Search for the cell housing the specified text and yield its [x, y] center coordinate. 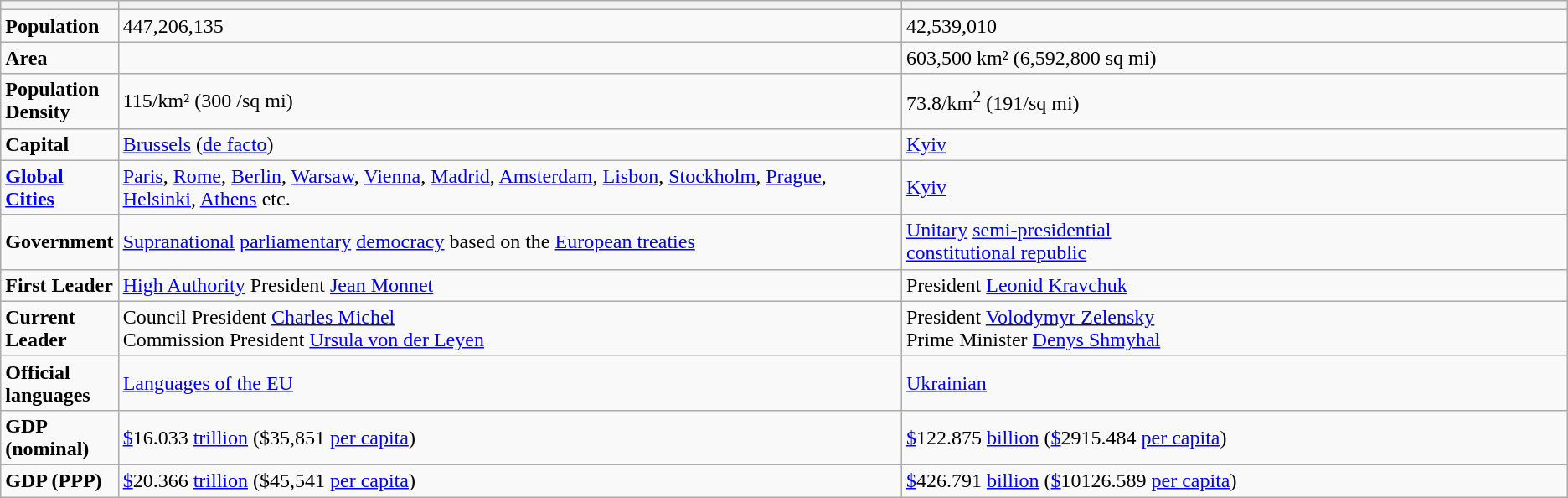
Current Leader [59, 329]
Capital [59, 144]
President Leonid Kravchuk [1235, 285]
Official languages [59, 382]
President Volodymyr Zelensky Prime Minister Denys Shmyhal [1235, 329]
Ukrainian [1235, 382]
447,206,135 [509, 26]
Unitary semi-presidentialconstitutional republic [1235, 241]
First Leader [59, 285]
$20.366 trillion ($45,541 per capita) [509, 480]
603,500 km² (6,592,800 sq mi) [1235, 58]
Population [59, 26]
High Authority President Jean Monnet [509, 285]
Paris, Rome, Berlin, Warsaw, Vienna, Madrid, Amsterdam, Lisbon, Stockholm, Prague, Helsinki, Athens etc. [509, 188]
115/km² (300 /sq mi) [509, 101]
Languages of the EU [509, 382]
Council President Charles Michel Commission President Ursula von der Leyen [509, 329]
Area [59, 58]
Population Density [59, 101]
Supranational parliamentary democracy based on the European treaties [509, 241]
Global Cities [59, 188]
Brussels (de facto) [509, 144]
GDP (PPP) [59, 480]
42,539,010 [1235, 26]
$16.033 trillion ($35,851 per capita) [509, 438]
Government [59, 241]
GDP (nominal) [59, 438]
$122.875 billion ($2915.484 per capita) [1235, 438]
73.8/km2 (191/sq mi) [1235, 101]
$426.791 billion ($10126.589 per capita) [1235, 480]
